Capture the cell that displays the provided text and extract its (X, Y) central coordinate. 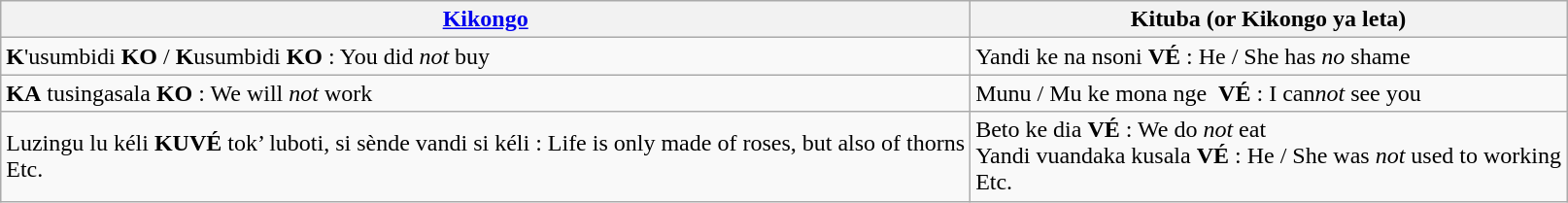
Beto ke dia VÉ : We do not eatYandi vuandaka kusala VÉ : He / She was not used to working Etc. (1269, 156)
Kikongo (486, 19)
Kituba (or Kikongo ya leta) (1269, 19)
Luzingu lu kéli KUVÉ tok’ luboti, si sènde vandi si kéli : Life is only made of roses, but also of thornsEtc. (486, 156)
Munu / Mu ke mona nge VÉ : I cannot see you (1269, 93)
K'usumbidi KO / Kusumbidi KO : You did not buy (486, 56)
Yandi ke na nsoni VÉ : He / She has no shame (1269, 56)
KA tusingasala KO : We will not work (486, 93)
